Return the (x, y) coordinate for the center point of the cell that contains the specified text.  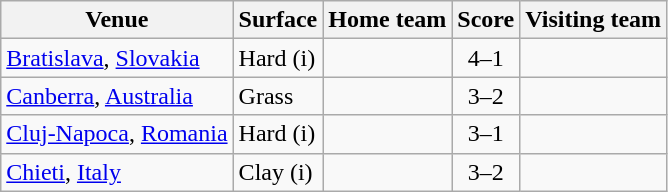
Clay (i) (278, 172)
Surface (278, 20)
Home team (388, 20)
Bratislava, Slovakia (117, 58)
4–1 (486, 58)
Score (486, 20)
Cluj-Napoca, Romania (117, 134)
Grass (278, 96)
Canberra, Australia (117, 96)
Chieti, Italy (117, 172)
3–1 (486, 134)
Venue (117, 20)
Visiting team (594, 20)
